Return the [X, Y] coordinate for the center point of the cell that contains the specified text.  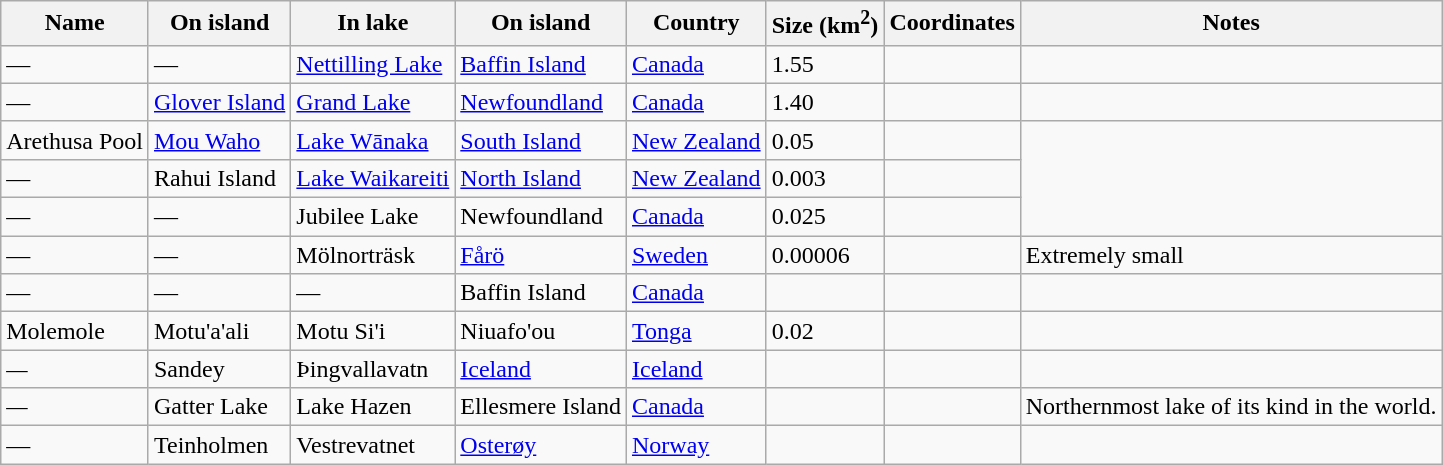
Norway [696, 445]
In lake [373, 24]
Vestrevatnet [373, 445]
Notes [1231, 24]
Motu Si'i [373, 331]
1.55 [825, 64]
Arethusa Pool [75, 140]
Motu'a'ali [219, 331]
Lake Hazen [373, 407]
Mou Waho [219, 140]
Extremely small [1231, 255]
Size (km2) [825, 24]
North Island [541, 178]
Country [696, 24]
Lake Wānaka [373, 140]
Molemole [75, 331]
Þingvallavatn [373, 369]
Sweden [696, 255]
0.00006 [825, 255]
Northernmost lake of its kind in the world. [1231, 407]
Jubilee Lake [373, 217]
Name [75, 24]
Mölnorträsk [373, 255]
Gatter Lake [219, 407]
Niuafo'ou [541, 331]
Teinholmen [219, 445]
Lake Waikareiti [373, 178]
0.02 [825, 331]
Fårö [541, 255]
South Island [541, 140]
Rahui Island [219, 178]
Osterøy [541, 445]
0.003 [825, 178]
0.05 [825, 140]
Ellesmere Island [541, 407]
Glover Island [219, 102]
Coordinates [952, 24]
Grand Lake [373, 102]
0.025 [825, 217]
Tonga [696, 331]
Nettilling Lake [373, 64]
1.40 [825, 102]
Sandey [219, 369]
